Locate the cell with the specified text and output its (x, y) center coordinate. 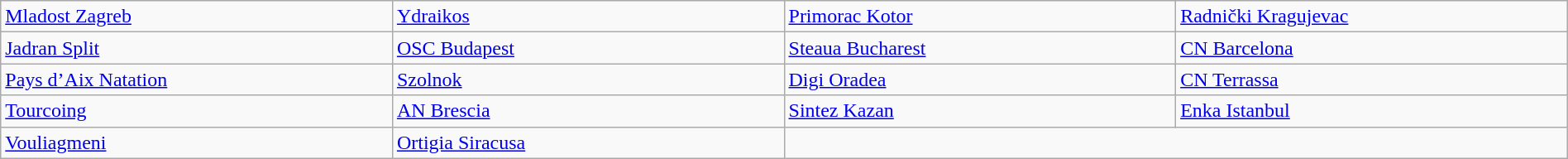
Enka Istanbul (1372, 111)
Mladost Zagreb (197, 17)
Ydraikos (588, 17)
AN Brescia (588, 111)
Pays d’Aix Natation (197, 79)
Steaua Bucharest (980, 48)
Vouliagmeni (197, 142)
Sintez Kazan (980, 111)
Jadran Split (197, 48)
CN Barcelona (1372, 48)
Digi Oradea (980, 79)
Ortigia Siracusa (588, 142)
Tourcoing (197, 111)
OSC Budapest (588, 48)
Radnički Kragujevac (1372, 17)
CN Terrassa (1372, 79)
Szolnok (588, 79)
Primorac Kotor (980, 17)
